Output the [X, Y] coordinate of the center of the cell containing the given text.  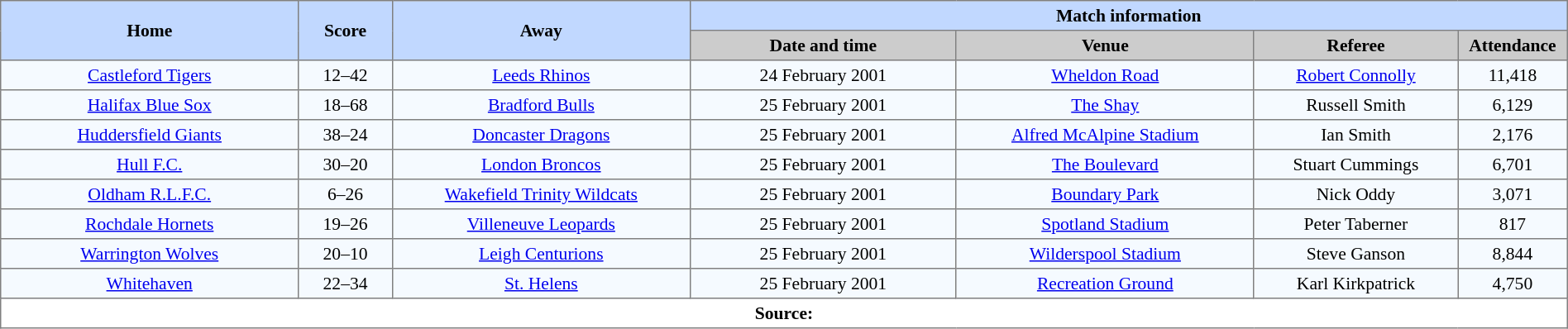
4,750 [1513, 284]
Date and time [823, 45]
Karl Kirkpatrick [1355, 284]
Russell Smith [1355, 105]
2,176 [1513, 135]
Venue [1105, 45]
6,701 [1513, 164]
6–26 [346, 194]
817 [1513, 224]
Steve Ganson [1355, 254]
Recreation Ground [1105, 284]
Rochdale Hornets [150, 224]
18–68 [346, 105]
6,129 [1513, 105]
Score [346, 31]
Huddersfield Giants [150, 135]
Boundary Park [1105, 194]
Wakefield Trinity Wildcats [541, 194]
Warrington Wolves [150, 254]
Attendance [1513, 45]
Halifax Blue Sox [150, 105]
Bradford Bulls [541, 105]
11,418 [1513, 75]
3,071 [1513, 194]
Oldham R.L.F.C. [150, 194]
Match information [1128, 16]
Away [541, 31]
12–42 [346, 75]
Home [150, 31]
38–24 [346, 135]
London Broncos [541, 164]
8,844 [1513, 254]
Nick Oddy [1355, 194]
St. Helens [541, 284]
Hull F.C. [150, 164]
Wilderspool Stadium [1105, 254]
Source: [784, 313]
Doncaster Dragons [541, 135]
The Shay [1105, 105]
Leigh Centurions [541, 254]
Robert Connolly [1355, 75]
Whitehaven [150, 284]
22–34 [346, 284]
24 February 2001 [823, 75]
30–20 [346, 164]
The Boulevard [1105, 164]
Ian Smith [1355, 135]
Stuart Cummings [1355, 164]
19–26 [346, 224]
20–10 [346, 254]
Referee [1355, 45]
Leeds Rhinos [541, 75]
Alfred McAlpine Stadium [1105, 135]
Peter Taberner [1355, 224]
Villeneuve Leopards [541, 224]
Spotland Stadium [1105, 224]
Castleford Tigers [150, 75]
Wheldon Road [1105, 75]
